Provide the [X, Y] coordinate of the cell's center where the given text is located.  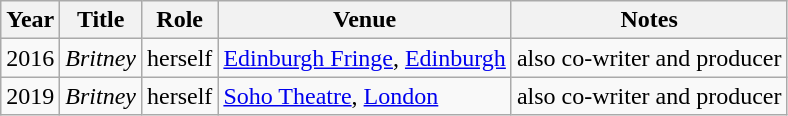
Soho Theatre, London [365, 96]
2016 [30, 58]
Venue [365, 20]
Notes [649, 20]
2019 [30, 96]
Year [30, 20]
Title [101, 20]
Role [180, 20]
Edinburgh Fringe, Edinburgh [365, 58]
